Output the (x, y) coordinate of the center of the cell containing the given text.  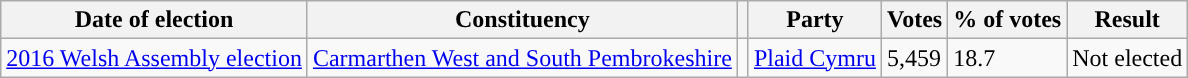
Not elected (1128, 58)
Votes (914, 20)
5,459 (914, 58)
Result (1128, 20)
Plaid Cymru (814, 58)
18.7 (1008, 58)
% of votes (1008, 20)
Carmarthen West and South Pembrokeshire (522, 58)
Party (814, 20)
Constituency (522, 20)
2016 Welsh Assembly election (154, 58)
Date of election (154, 20)
